Locate the cell with the specified text and output its (x, y) center coordinate. 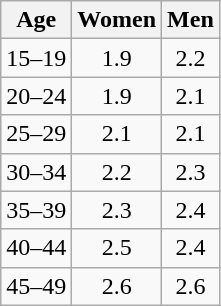
Age (36, 20)
40–44 (36, 248)
20–24 (36, 96)
25–29 (36, 134)
15–19 (36, 58)
35–39 (36, 210)
45–49 (36, 286)
Men (191, 20)
Women (117, 20)
2.5 (117, 248)
30–34 (36, 172)
